Search for the cell housing the specified text and yield its [X, Y] center coordinate. 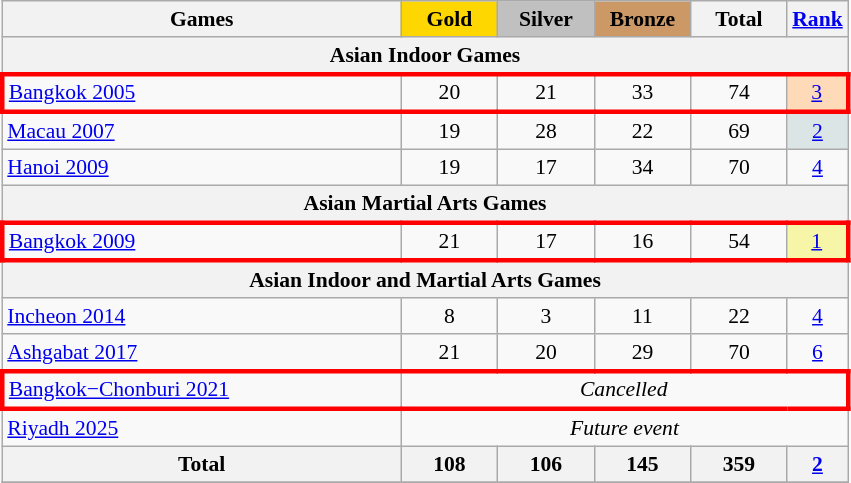
29 [642, 352]
54 [740, 242]
Bangkok−Chonburi 2021 [202, 390]
Games [202, 19]
Incheon 2014 [202, 316]
28 [546, 130]
108 [450, 464]
Ashgabat 2017 [202, 352]
16 [642, 242]
Riyadh 2025 [202, 428]
Asian Indoor Games [425, 54]
74 [740, 94]
145 [642, 464]
Macau 2007 [202, 130]
Future event [624, 428]
106 [546, 464]
Gold [450, 19]
Hanoi 2009 [202, 167]
Bangkok 2005 [202, 94]
Asian Indoor and Martial Arts Games [425, 280]
Asian Martial Arts Games [425, 204]
1 [818, 242]
34 [642, 167]
69 [740, 130]
Rank [818, 19]
6 [818, 352]
11 [642, 316]
33 [642, 94]
Cancelled [624, 390]
Bronze [642, 19]
359 [740, 464]
8 [450, 316]
Silver [546, 19]
Bangkok 2009 [202, 242]
